Search for the cell housing the specified text and yield its [X, Y] center coordinate. 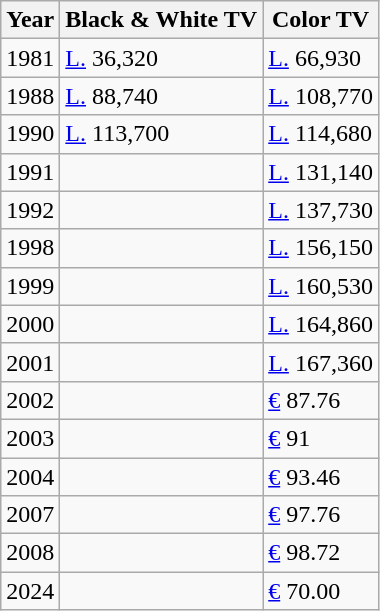
€ 93.46 [321, 477]
2001 [30, 362]
1992 [30, 210]
1981 [30, 58]
2008 [30, 553]
L. 131,140 [321, 172]
1998 [30, 248]
L. 88,740 [162, 96]
2007 [30, 515]
L. 113,700 [162, 134]
L. 36,320 [162, 58]
L. 137,730 [321, 210]
2003 [30, 438]
1990 [30, 134]
L. 66,930 [321, 58]
Black & White TV [162, 20]
L. 160,530 [321, 286]
€ 97.76 [321, 515]
L. 164,860 [321, 324]
Year [30, 20]
L. 167,360 [321, 362]
€ 70.00 [321, 591]
1999 [30, 286]
1991 [30, 172]
2002 [30, 400]
L. 108,770 [321, 96]
€ 98.72 [321, 553]
1988 [30, 96]
L. 156,150 [321, 248]
2004 [30, 477]
€ 87.76 [321, 400]
L. 114,680 [321, 134]
Color TV [321, 20]
€ 91 [321, 438]
2000 [30, 324]
2024 [30, 591]
